Detect which cell encompasses the target text, then output its [x, y] center coordinate. 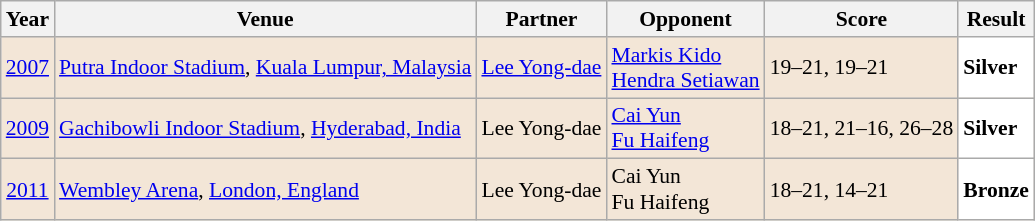
Score [862, 19]
2007 [28, 68]
Opponent [685, 19]
18–21, 14–21 [862, 190]
Partner [541, 19]
2009 [28, 128]
Gachibowli Indoor Stadium, Hyderabad, India [265, 128]
18–21, 21–16, 26–28 [862, 128]
Result [996, 19]
Putra Indoor Stadium, Kuala Lumpur, Malaysia [265, 68]
Bronze [996, 190]
Markis Kido Hendra Setiawan [685, 68]
19–21, 19–21 [862, 68]
Venue [265, 19]
Year [28, 19]
2011 [28, 190]
Wembley Arena, London, England [265, 190]
